Search for the cell housing the specified text and yield its (x, y) center coordinate. 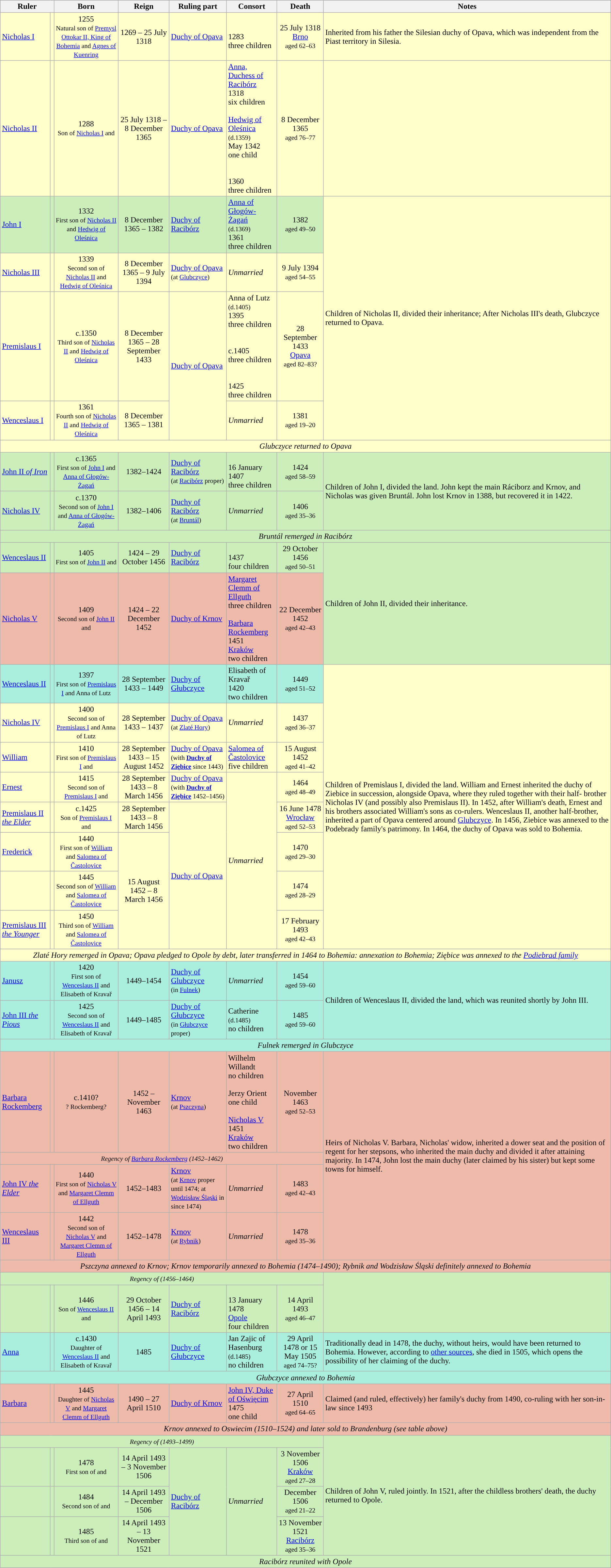
1406aged 35–36 (300, 511)
14 April 1493aged 46–47 (300, 1309)
Regency of (1493–1499) (162, 1441)
1470aged 29–30 (300, 852)
Duchy of Opava(at Glubczyce) (198, 272)
c.1365First son of John I and Anna of Głogów-Żagań (86, 472)
John III the Pious (25, 1019)
Catherine(d.1485)no children (252, 1019)
Anna (25, 1352)
1442Second son of Nicholas V and Margaret Clemm of Ellguth (86, 1236)
14 April 1493 – December 1506 (144, 1501)
1474aged 28–29 (300, 891)
1382aged 49–50 (300, 225)
13 January 1478Opolefour children (252, 1309)
Consort (252, 7)
John I (25, 225)
Barbara (25, 1403)
1445Second son of William and Salomea of Častolovice (86, 891)
Nicholas II (25, 128)
14 April 1493 – 13 November 1521 (144, 1536)
9 July 1394aged 54–55 (300, 272)
1452–1478 (144, 1236)
1361Fourth son of Nicholas II and Hedwig of Oleśnica (86, 421)
1382–1424 (144, 472)
Głubczyce annexed to Bohemia (305, 1378)
1437four children (252, 557)
1450Third son of William and Salomea of Častolovice (86, 929)
Jan Zajic of Hasenburg(d.1485)no children (252, 1352)
1397First son of Premislaus I and Anna of Lutz (86, 684)
22 December 1452aged 42–43 (300, 618)
1449–1485 (144, 1019)
17 February 1493aged 42–43 (300, 929)
Wilhelm Willandtno childrenJerzy Orientone childNicholas V1451Krakówtwo children (252, 1102)
1255Natural son of Premysl Ottokar II, King of Bohemia and Agnes of Kuenring (86, 37)
Children of John V, ruled jointly. In 1521, after the childless brothers' death, the duchy returned to Opole. (467, 1495)
Nicholas V (25, 618)
28 September 1433 – 1437 (144, 723)
1464aged 48–49 (300, 787)
Children of John II, divided their inheritance. (467, 603)
Children of Wenceslaus II, divided the land, which was reunited shortly by John III. (467, 1000)
15 August 1452 – 8 March 1456 (144, 891)
1409Second son of John II and (86, 618)
Duchy of Głubczyce(in Głubczyce proper) (198, 1019)
1288Son of Nicholas I and (86, 128)
Nicholas III (25, 272)
December 1506aged 21–22 (300, 1501)
27 April 1510aged 64–65 (300, 1403)
Ruling part (198, 7)
Notes (467, 7)
Glubczyce returned to Opava (305, 446)
Anna, Duchess of Racibórz1318six childrenHedwig of Oleśnica(d.1359)May 1342one child1360three children (252, 128)
Ruler (27, 7)
Premislaus II the Elder (25, 817)
25 July 1318Brnoaged 62–63 (300, 37)
28 September 1433 – 15 August 1452 (144, 757)
28 September 1433Opavaaged 82–83? (300, 346)
8 December 1365 – 28 September 1433 (144, 346)
Barbara Rockemberg (25, 1102)
Premislaus I (25, 346)
Claimed (and ruled, effectively) her family's duchy from 1490, co-ruling with her son-in-law since 1493 (467, 1403)
1424 – 29 October 1456 (144, 557)
Salomea of Častolovicefive children (252, 757)
1445Daughter of Nicholas V and Margaret Clemm of Ellguth (86, 1403)
1424 – 22 December 1452 (144, 618)
c.1410?? Rockemberg? (86, 1102)
16 June 1478Wrocławaged 52–53 (300, 817)
Ernest (25, 787)
Regency of Barbara Rockemberg (1452–1462) (162, 1158)
1446Son of Wenceslaus II and (86, 1309)
28 September 1433 – 1449 (144, 684)
1452–1483 (144, 1188)
Born (86, 7)
Elisabeth of Kravař1420two children (252, 684)
Racibórz reunited with Opole (305, 1561)
1420First son of Wenceslaus II and Elisabeth of Kravař (86, 981)
1382–1406 (144, 511)
Nicholas I (25, 37)
Krnov(at Krnov proper until 1474; at Wodzisław Śląski in since 1474) (198, 1188)
Bruntál remerged in Racibórz (305, 536)
1484Second son of and (86, 1501)
1437aged 36–37 (300, 723)
Premislaus III the Younger (25, 929)
1405First son of John II and (86, 557)
Anna of Lutz(d.1405)1395three childrenc.1405three children1425three children (252, 346)
Duchy of Glubczyce(in Fulnek) (198, 981)
8 December 1365 – 1381 (144, 421)
8 December 1365 – 1382 (144, 225)
John IV the Elder (25, 1188)
1478First son of and (86, 1467)
1454aged 59–60 (300, 981)
Krnov annexed to Oswiecim (1510–1524) and later sold to Brandenburg (see table above) (305, 1429)
1452 – November 1463 (144, 1102)
Duchy of Racibórz(at Racibórz proper) (198, 472)
14 April 1493 – 3 November 1506 (144, 1467)
1339Second son of Nicholas II and Hedwig of Oleśnica (86, 272)
Regency of (1456–1464) (162, 1279)
Anna of Głogów-Żagań(d.1369)1361three children (252, 225)
Duchy of Racibórz(at Bruntál) (198, 511)
1381aged 19–20 (300, 421)
John II of Iron (25, 472)
William (25, 757)
c.1370Second son of John I and Anna of Głogów-Żagań (86, 511)
1424aged 58–59 (300, 472)
1440First son of Nicholas V and Margaret Clemm of Ellguth (86, 1188)
1283three children (252, 37)
c.1425Son of Premislaus I and (86, 817)
3 November 1506Krakówaged 27–28 (300, 1467)
29 April 1478 or 15 May 1505aged 74–75? (300, 1352)
1415Second son of Premislaus I and (86, 787)
Janusz (25, 981)
1425Second son of Wenceslaus II and Elisabeth of Kravař (86, 1019)
Pszczyna annexed to Krnov; Krnov temporarily annexed to Bohemia (1474–1490); Rybnik and Wodzisław Śląski definitely annexed to Bohemia (305, 1266)
c.1350Third son of Nicholas II and Hedwig of Oleśnica (86, 346)
1483aged 42–43 (300, 1188)
15 August 1452aged 41–42 (300, 757)
Wenceslaus III (25, 1236)
1410First son of Premislaus I and (86, 757)
1485aged 59–60 (300, 1019)
8 December 1365 – 9 July 1394 (144, 272)
Margaret Clemm of Ellguththree childrenBarbara Rockemberg1451Krakówtwo children (252, 618)
1440First son of William and Salomea of Častolovice (86, 852)
1332First son of Nicholas II and Hedwig of Oleśnica (86, 225)
Children of Nicholas II, divided their inheritance; After Nicholas III's death, Glubczyce returned to Opava. (467, 318)
Fulnek remerged in Glubczyce (305, 1045)
1485 (144, 1352)
Duchy of Opava(with Duchy of Ziębice 1452–1456) (198, 787)
Reign (144, 7)
Frederick (25, 852)
1478aged 35–36 (300, 1236)
Death (300, 7)
1269 – 25 July 1318 (144, 37)
Inherited from his father the Silesian duchy of Opava, which was independent from the Piast territory in Silesia. (467, 37)
Krnov(at Rybnik) (198, 1236)
13 November 1521Racibórzaged 35–36 (300, 1536)
Krnov(at Pszczyna) (198, 1102)
1485Third son of and (86, 1536)
1449–1454 (144, 981)
29 October 1456aged 50–51 (300, 557)
29 October 1456 – 14 April 1493 (144, 1309)
c.1430Daughter of Wenceslaus II and Elisabeth of Kravař (86, 1352)
Duchy of Opava(with Duchy of Ziębice since 1443) (198, 757)
8 December 1365aged 76–77 (300, 128)
November 1463aged 52–53 (300, 1102)
1449aged 51–52 (300, 684)
Duchy of Opava(at Zlaté Hory) (198, 723)
Wenceslaus I (25, 421)
John IV, Duke of Oświęcim1475one child (252, 1403)
1490 – 27 April 1510 (144, 1403)
1400Second son of Premislaus I and Anna of Lutz (86, 723)
16 January 1407three children (252, 472)
25 July 1318 – 8 December 1365 (144, 128)
